Scan for the cell matching the given text and deliver its (x, y) coordinate at center. 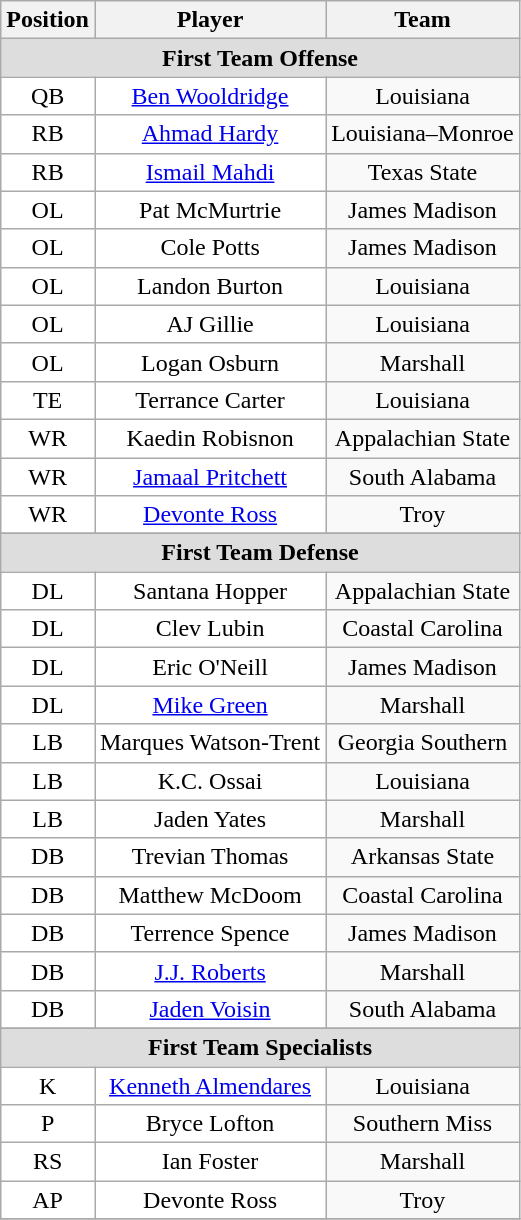
Bryce Lofton (210, 1124)
Georgia Southern (423, 743)
Eric O'Neill (210, 667)
Clev Lubin (210, 629)
K (48, 1085)
Pat McMurtrie (210, 210)
Player (210, 20)
Ahmad Hardy (210, 134)
Louisiana–Monroe (423, 134)
Arkansas State (423, 857)
Terrance Carter (210, 400)
TE (48, 400)
Landon Burton (210, 286)
Ben Wooldridge (210, 96)
J.J. Roberts (210, 971)
Jamaal Pritchett (210, 477)
Ismail Mahdi (210, 172)
Kaedin Robisnon (210, 438)
P (48, 1124)
Marques Watson-Trent (210, 743)
Cole Potts (210, 248)
AP (48, 1200)
First Team Specialists (260, 1047)
Jaden Yates (210, 819)
Santana Hopper (210, 591)
K.C. Ossai (210, 781)
Texas State (423, 172)
First Team Defense (260, 553)
Jaden Voisin (210, 1009)
RS (48, 1162)
Position (48, 20)
Matthew McDoom (210, 895)
Mike Green (210, 705)
First Team Offense (260, 58)
Kenneth Almendares (210, 1085)
AJ Gillie (210, 324)
QB (48, 96)
Logan Osburn (210, 362)
Team (423, 20)
Ian Foster (210, 1162)
Southern Miss (423, 1124)
Trevian Thomas (210, 857)
Terrence Spence (210, 933)
